Scan for the cell matching the given text and deliver its (x, y) coordinate at center. 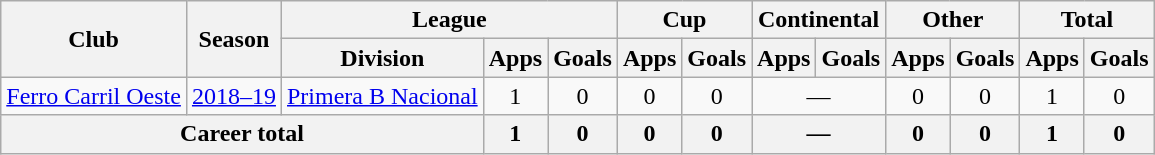
Primera B Nacional (382, 96)
Career total (242, 134)
League (449, 20)
Total (1087, 20)
2018–19 (234, 96)
Other (953, 20)
Club (94, 39)
Season (234, 39)
Continental (819, 20)
Division (382, 58)
Cup (684, 20)
Ferro Carril Oeste (94, 96)
